Determine the (X, Y) coordinate at the center of the cell enclosing the given text.  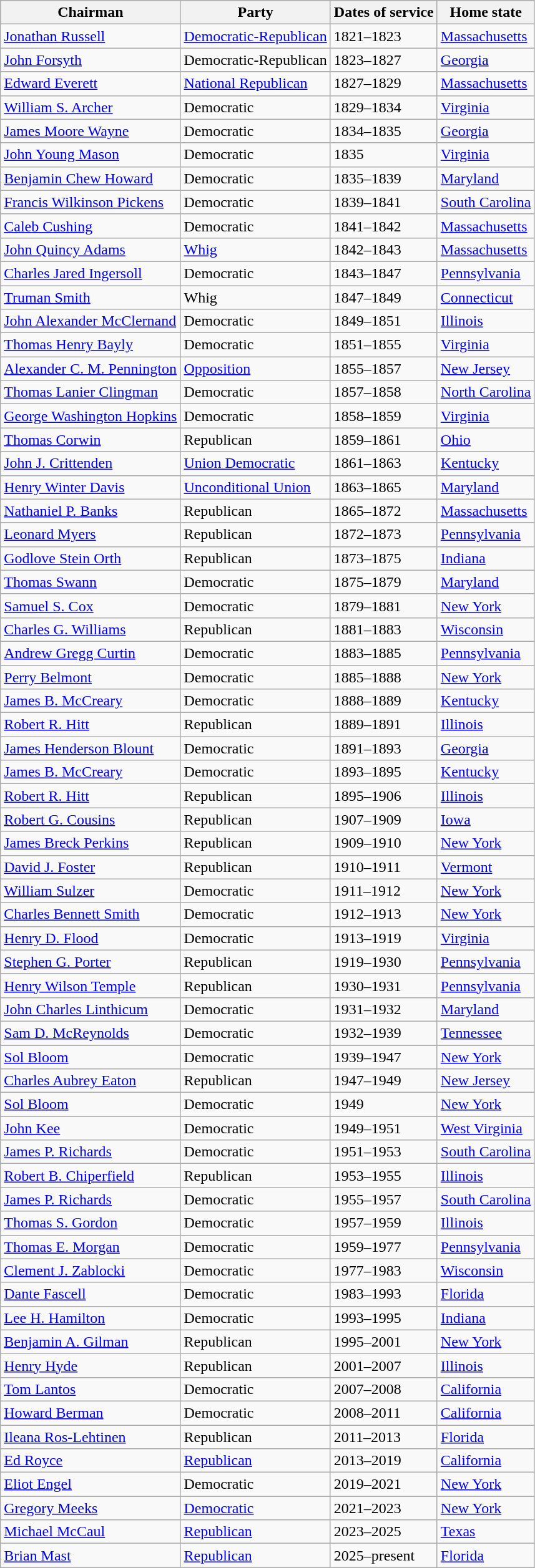
1983–1993 (383, 1294)
Perry Belmont (91, 677)
Thomas Lanier Clingman (91, 392)
1993–1995 (383, 1318)
1995–2001 (383, 1342)
Brian Mast (91, 1556)
Thomas Swann (91, 582)
2025–present (383, 1556)
National Republican (255, 84)
John Forsyth (91, 60)
Robert G. Cousins (91, 820)
Sam D. McReynolds (91, 1033)
1959–1977 (383, 1247)
James Moore Wayne (91, 131)
Opposition (255, 369)
Unconditional Union (255, 487)
1859–1861 (383, 440)
1879–1881 (383, 606)
Gregory Meeks (91, 1508)
1889–1891 (383, 725)
Alexander C. M. Pennington (91, 369)
1883–1885 (383, 653)
1931–1932 (383, 1009)
2007–2008 (383, 1389)
1951–1953 (383, 1152)
John Alexander McClernand (91, 321)
1885–1888 (383, 677)
1953–1955 (383, 1176)
2011–2013 (383, 1436)
1855–1857 (383, 369)
Henry Wilson Temple (91, 985)
1913–1919 (383, 938)
Thomas S. Gordon (91, 1223)
1955–1957 (383, 1199)
1939–1947 (383, 1057)
Vermont (486, 867)
1834–1835 (383, 131)
2019–2021 (383, 1484)
Jonathan Russell (91, 36)
1949–1951 (383, 1128)
1912–1913 (383, 914)
2008–2011 (383, 1413)
1841–1842 (383, 226)
1977–1983 (383, 1270)
John Quincy Adams (91, 249)
Robert B. Chiperfield (91, 1176)
2001–2007 (383, 1365)
John Charles Linthicum (91, 1009)
Michael McCaul (91, 1532)
Francis Wilkinson Pickens (91, 202)
Edward Everett (91, 84)
Eliot Engel (91, 1484)
Henry D. Flood (91, 938)
Tom Lantos (91, 1389)
William S. Archer (91, 107)
1947–1949 (383, 1081)
Chairman (91, 12)
1930–1931 (383, 985)
1881–1883 (383, 629)
1907–1909 (383, 820)
Charles Jared Ingersoll (91, 273)
Benjamin Chew Howard (91, 178)
1888–1889 (383, 701)
1858–1859 (383, 416)
Ed Royce (91, 1461)
1839–1841 (383, 202)
Texas (486, 1532)
Godlove Stein Orth (91, 558)
1849–1851 (383, 321)
1847–1849 (383, 298)
1911–1912 (383, 891)
Truman Smith (91, 298)
Thomas Corwin (91, 440)
2023–2025 (383, 1532)
Charles G. Williams (91, 629)
1842–1843 (383, 249)
Henry Hyde (91, 1365)
Howard Berman (91, 1413)
1893–1895 (383, 772)
Ohio (486, 440)
1909–1910 (383, 843)
Benjamin A. Gilman (91, 1342)
1957–1959 (383, 1223)
Tennessee (486, 1033)
George Washington Hopkins (91, 416)
1919–1930 (383, 962)
Henry Winter Davis (91, 487)
William Sulzer (91, 891)
Clement J. Zablocki (91, 1270)
Caleb Cushing (91, 226)
Dates of service (383, 12)
1895–1906 (383, 796)
2021–2023 (383, 1508)
James Breck Perkins (91, 843)
1865–1872 (383, 511)
Thomas E. Morgan (91, 1247)
1829–1834 (383, 107)
1843–1847 (383, 273)
John J. Crittenden (91, 463)
Union Democratic (255, 463)
1857–1858 (383, 392)
1821–1823 (383, 36)
West Virginia (486, 1128)
North Carolina (486, 392)
David J. Foster (91, 867)
1891–1893 (383, 748)
Nathaniel P. Banks (91, 511)
Andrew Gregg Curtin (91, 653)
Stephen G. Porter (91, 962)
1827–1829 (383, 84)
1861–1863 (383, 463)
1872–1873 (383, 535)
1835–1839 (383, 178)
Connecticut (486, 298)
Samuel S. Cox (91, 606)
John Young Mason (91, 155)
1875–1879 (383, 582)
1835 (383, 155)
1823–1827 (383, 60)
James Henderson Blount (91, 748)
Ileana Ros-Lehtinen (91, 1436)
1873–1875 (383, 558)
1863–1865 (383, 487)
1851–1855 (383, 345)
Thomas Henry Bayly (91, 345)
Home state (486, 12)
1932–1939 (383, 1033)
Charles Aubrey Eaton (91, 1081)
Lee H. Hamilton (91, 1318)
John Kee (91, 1128)
Charles Bennett Smith (91, 914)
1949 (383, 1105)
1910–1911 (383, 867)
2013–2019 (383, 1461)
Party (255, 12)
Iowa (486, 820)
Dante Fascell (91, 1294)
Leonard Myers (91, 535)
